Find where the given text appears and provide that cell's center as [X, Y] coordinate. 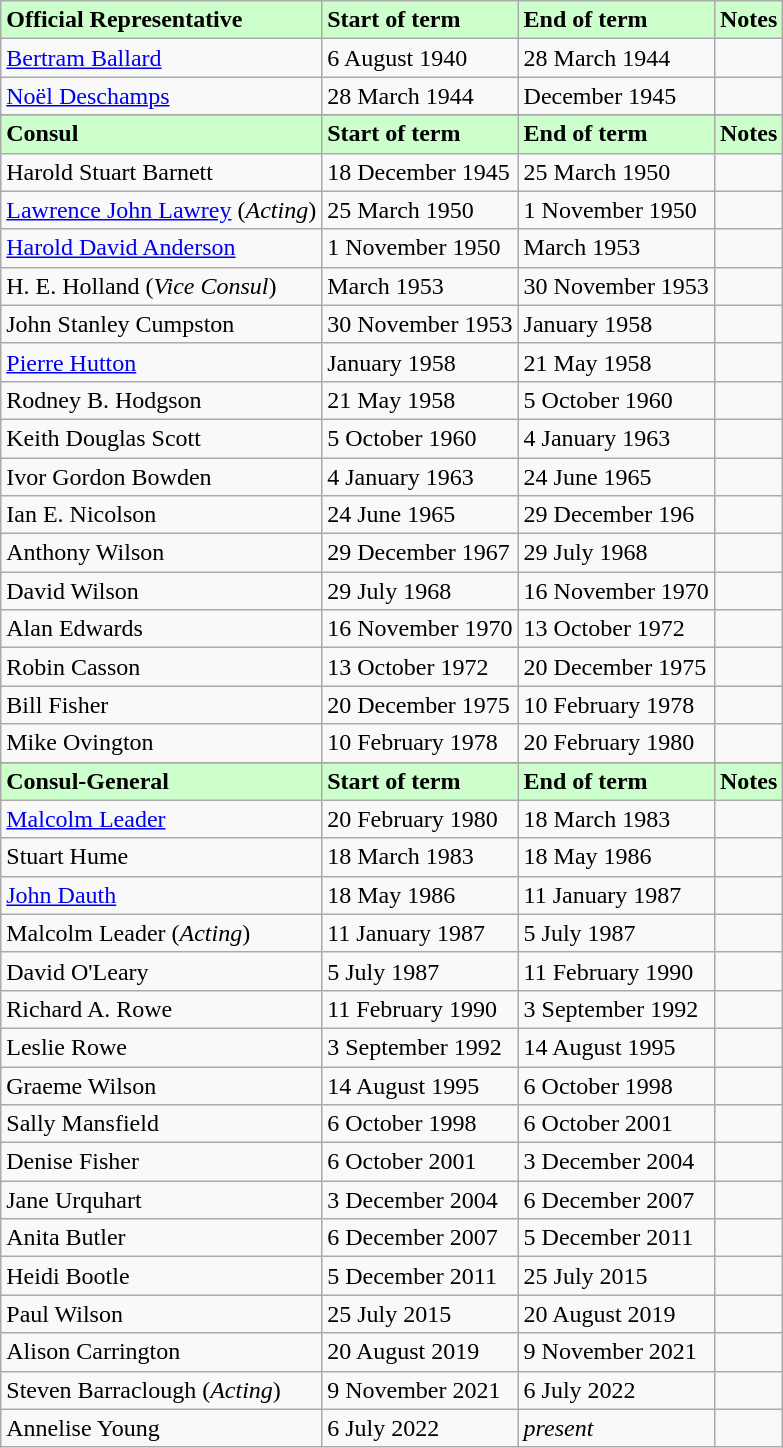
David Wilson [162, 591]
Sally Mansfield [162, 1124]
Jane Urquhart [162, 1200]
Official Representative [162, 20]
John Stanley Cumpston [162, 324]
Heidi Bootle [162, 1276]
Keith Douglas Scott [162, 438]
6 August 1940 [420, 58]
Rodney B. Hodgson [162, 400]
Pierre Hutton [162, 362]
Noël Deschamps [162, 96]
December 1945 [616, 96]
Leslie Rowe [162, 1047]
Ian E. Nicolson [162, 515]
Ivor Gordon Bowden [162, 477]
Lawrence John Lawrey (Acting) [162, 210]
Harold Stuart Barnett [162, 172]
Paul Wilson [162, 1314]
Bill Fisher [162, 705]
29 December 196 [616, 515]
Richard A. Rowe [162, 1009]
Alan Edwards [162, 629]
Robin Casson [162, 667]
Graeme Wilson [162, 1085]
Consul-General [162, 781]
Stuart Hume [162, 857]
Anthony Wilson [162, 553]
Annelise Young [162, 1428]
Steven Barraclough (Acting) [162, 1390]
David O'Leary [162, 971]
Mike Ovington [162, 743]
Harold David Anderson [162, 248]
Denise Fisher [162, 1162]
Consul [162, 134]
Malcolm Leader (Acting) [162, 933]
H. E. Holland (Vice Consul) [162, 286]
Malcolm Leader [162, 819]
present [616, 1428]
Bertram Ballard [162, 58]
18 December 1945 [420, 172]
Anita Butler [162, 1238]
John Dauth [162, 895]
29 December 1967 [420, 553]
Alison Carrington [162, 1352]
